Return (x, y) of the center of cell containing provided text 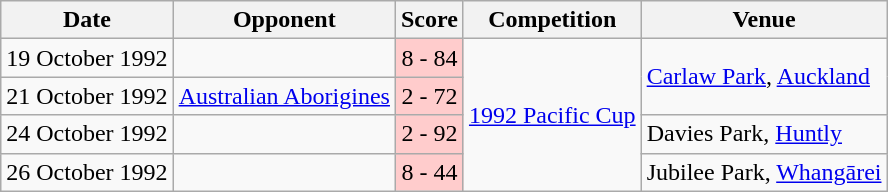
2 - 72 (429, 96)
8 - 84 (429, 58)
Competition (552, 20)
8 - 44 (429, 172)
Jubilee Park, Whangārei (764, 172)
Davies Park, Huntly (764, 134)
Carlaw Park, Auckland (764, 77)
Venue (764, 20)
26 October 1992 (87, 172)
24 October 1992 (87, 134)
21 October 1992 (87, 96)
Date (87, 20)
Score (429, 20)
Australian Aborigines (284, 96)
1992 Pacific Cup (552, 115)
Opponent (284, 20)
2 - 92 (429, 134)
19 October 1992 (87, 58)
